Find where the given text appears and provide that cell's center as (X, Y) coordinate. 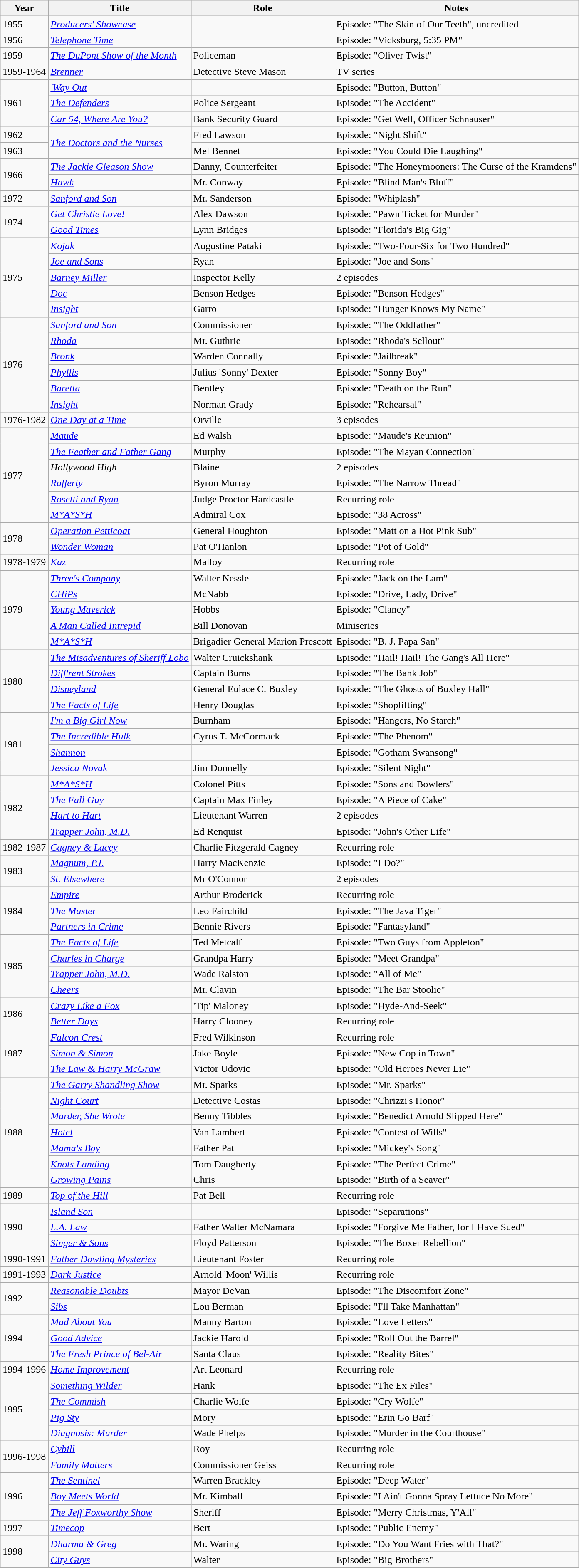
1996 (24, 1496)
1996-1998 (24, 1457)
Jake Boyle (262, 1053)
Episode: "Merry Christmas, Y'All" (456, 1512)
1994 (24, 1338)
Episode: "Reality Bites" (456, 1354)
Mr. Conway (262, 182)
Hank (262, 1385)
Pig Sty (120, 1417)
Mayor DeVan (262, 1291)
Episode: "Murder in the Courthouse" (456, 1433)
Episode: "Deep Water" (456, 1481)
1982 (24, 808)
Episode: "Mickey's Song" (456, 1148)
1983 (24, 871)
Episode: "Sons and Bowlers" (456, 784)
1956 (24, 40)
Detective Costas (262, 1101)
The Fresh Prince of Bel-Air (120, 1354)
Operation Petticoat (120, 531)
Bert (262, 1528)
1995 (24, 1409)
Lieutenant Foster (262, 1259)
Episode: "Shoplifting" (456, 705)
Episode: "Jailbreak" (456, 356)
Episode: "Old Heroes Never Lie" (456, 1069)
Lieutenant Warren (262, 816)
Lynn Bridges (262, 230)
Episode: "The Honeymooners: The Curse of the Kramdens" (456, 166)
Danny, Counterfeiter (262, 166)
Benson Hedges (262, 293)
Maude (120, 435)
Episode: "Pot of Gold" (456, 547)
Cybill (120, 1449)
Episode: "Rehearsal" (456, 404)
Detective Steve Mason (262, 72)
Knots Landing (120, 1164)
Diff'rent Strokes (120, 673)
The Fall Guy (120, 800)
Episode: "38 Across" (456, 515)
Episode: "The Java Tiger" (456, 910)
Partners in Crime (120, 926)
1959-1964 (24, 72)
Mama's Boy (120, 1148)
Episode: "Oliver Twist" (456, 56)
3 episodes (456, 420)
Mr. Guthrie (262, 341)
The Commish (120, 1401)
Episode: "Silent Night" (456, 768)
Falcon Crest (120, 1037)
Episode: "I'll Take Manhattan" (456, 1306)
Hollywood High (120, 467)
Episode: "Vicksburg, 5:35 PM" (456, 40)
Episode: "Love Letters" (456, 1322)
Harry MacKenzie (262, 863)
Walter (262, 1560)
Walter Cruickshank (262, 657)
Charles in Charge (120, 958)
Manny Barton (262, 1322)
Fred Lawson (262, 135)
Episode: "You Could Die Laughing" (456, 151)
Episode: "Chrizzi's Honor" (456, 1101)
Episode: "Get Well, Officer Schnauser" (456, 119)
Episode: "The Discomfort Zone" (456, 1291)
Ed Walsh (262, 435)
Wade Phelps (262, 1433)
Three's Company (120, 578)
Boy Meets World (120, 1496)
The Sentinel (120, 1481)
Alex Dawson (262, 214)
Mr. Waring (262, 1544)
Something Wilder (120, 1385)
Empire (120, 895)
1979 (24, 610)
Victor Udovic (262, 1069)
Episode: "Two Guys from Appleton" (456, 942)
Father Dowling Mysteries (120, 1259)
1991-1993 (24, 1275)
L.A. Law (120, 1227)
Police Sergeant (262, 103)
Pat Bell (262, 1195)
Rhoda (120, 341)
Notes (456, 8)
Murder, She Wrote (120, 1116)
General Houghton (262, 531)
1987 (24, 1053)
Episode: "Big Brothers" (456, 1560)
Hotel (120, 1132)
1962 (24, 135)
Murphy (262, 451)
Role (262, 8)
Sheriff (262, 1512)
Episode: "Clancy" (456, 610)
Diagnosis: Murder (120, 1433)
Episode: "Sonny Boy" (456, 372)
Bennie Rivers (262, 926)
Episode: "Hyde-And-Seek" (456, 1006)
TV series (456, 72)
Episode: "Drive, Lady, Drive" (456, 594)
St. Elsewhere (120, 879)
Good Times (120, 230)
Episode: "New Cop in Town" (456, 1053)
Mel Bennet (262, 151)
A Man Called Intrepid (120, 626)
Episode: "Separations" (456, 1212)
1959 (24, 56)
Bronk (120, 356)
Producers' Showcase (120, 24)
Henry Douglas (262, 705)
Disneyland (120, 689)
1988 (24, 1132)
Rosetti and Ryan (120, 499)
Mr. Sanderson (262, 198)
Hobbs (262, 610)
Singer & Sons (120, 1243)
Inspector Kelly (262, 277)
Episode: "Blind Man's Bluff" (456, 182)
Episode: "Rhoda's Sellout" (456, 341)
1986 (24, 1014)
Van Lambert (262, 1132)
1961 (24, 103)
CHiPs (120, 594)
Title (120, 8)
1977 (24, 475)
Rafferty (120, 483)
Jessica Novak (120, 768)
Reasonable Doubts (120, 1291)
1974 (24, 222)
The Jeff Foxworthy Show (120, 1512)
Sibs (120, 1306)
1972 (24, 198)
Episode: "Hail! Hail! The Gang's All Here" (456, 657)
Warden Connally (262, 356)
The Jackie Gleason Show (120, 166)
Episode: "Death on the Run" (456, 388)
Bentley (262, 388)
Policeman (262, 56)
Joe and Sons (120, 262)
1997 (24, 1528)
Magnum, P.I. (120, 863)
Telephone Time (120, 40)
Episode: "Mr. Sparks" (456, 1085)
City Guys (120, 1560)
Episode: "Maude's Reunion" (456, 435)
Episode: "The Bank Job" (456, 673)
Good Advice (120, 1338)
Episode: "Jack on the Lam" (456, 578)
Episode: "The Boxer Rebellion" (456, 1243)
Mr. Sparks (262, 1085)
Cyrus T. McCormack (262, 737)
1963 (24, 151)
Episode: "Two-Four-Six for Two Hundred" (456, 246)
Growing Pains (120, 1180)
Jackie Harold (262, 1338)
Episode: "Meet Grandpa" (456, 958)
Kojak (120, 246)
Pat O'Hanlon (262, 547)
Episode: "Florida's Big Gig" (456, 230)
Mad About You (120, 1322)
General Eulace C. Buxley (262, 689)
Barney Miller (120, 277)
1975 (24, 277)
Art Leonard (262, 1370)
Episode: "Whiplash" (456, 198)
Brenner (120, 72)
Julius 'Sonny' Dexter (262, 372)
Family Matters (120, 1464)
Episode: "All of Me" (456, 974)
Arthur Broderick (262, 895)
Commissioner Geiss (262, 1464)
Miniseries (456, 626)
Island Son (120, 1212)
Episode: "Roll Out the Barrel" (456, 1338)
Father Pat (262, 1148)
Garro (262, 309)
Baretta (120, 388)
Episode: "Matt on a Hot Pink Sub" (456, 531)
Mr. Kimball (262, 1496)
Shannon (120, 752)
1998 (24, 1552)
Wade Ralston (262, 974)
Charlie Wolfe (262, 1401)
The Misadventures of Sheriff Lobo (120, 657)
Timecop (120, 1528)
Simon & Simon (120, 1053)
Episode: "Hunger Knows My Name" (456, 309)
1978 (24, 539)
1982-1987 (24, 847)
Ed Renquist (262, 831)
1994-1996 (24, 1370)
Phyllis (120, 372)
Episode: "Button, Button" (456, 87)
Hart to Hart (120, 816)
Episode: "Benson Hedges" (456, 293)
Dark Justice (120, 1275)
Hawk (120, 182)
Top of the Hill (120, 1195)
Mr. Clavin (262, 990)
Episode: "The Oddfather" (456, 325)
Cagney & Lacey (120, 847)
The Defenders (120, 103)
Dharma & Greg (120, 1544)
Jim Donnelly (262, 768)
Episode: "The Narrow Thread" (456, 483)
Episode: "I Do?" (456, 863)
The Law & Harry McGraw (120, 1069)
Arnold 'Moon' Willis (262, 1275)
Episode: "The Ex Files" (456, 1385)
1990 (24, 1227)
Chris (262, 1180)
1980 (24, 681)
1976 (24, 364)
1976-1982 (24, 420)
Episode: "Joe and Sons" (456, 262)
Episode: "Erin Go Barf" (456, 1417)
Ryan (262, 262)
Roy (262, 1449)
Benny Tibbles (262, 1116)
Tom Daugherty (262, 1164)
Episode: "Public Enemy" (456, 1528)
Wonder Woman (120, 547)
Grandpa Harry (262, 958)
Mory (262, 1417)
Kaz (120, 562)
The Master (120, 910)
Better Days (120, 1021)
Admiral Cox (262, 515)
Ted Metcalf (262, 942)
Episode: "Contest of Wills" (456, 1132)
1978-1979 (24, 562)
Episode: "Forgive Me Father, for I Have Sued" (456, 1227)
I'm a Big Girl Now (120, 721)
Norman Grady (262, 404)
1955 (24, 24)
Harry Clooney (262, 1021)
Episode: "The Skin of Our Teeth", uncredited (456, 24)
1984 (24, 910)
Orville (262, 420)
Episode: "Do You Want Fries with That?" (456, 1544)
Mr O'Connor (262, 879)
1989 (24, 1195)
Doc (120, 293)
Episode: "The Bar Stoolie" (456, 990)
Charlie Fitzgerald Cagney (262, 847)
Blaine (262, 467)
Floyd Patterson (262, 1243)
Episode: "Pawn Ticket for Murder" (456, 214)
1981 (24, 744)
Fred Wilkinson (262, 1037)
Lou Berman (262, 1306)
Episode: "Hangers, No Starch" (456, 721)
Malloy (262, 562)
Byron Murray (262, 483)
Episode: "Birth of a Seaver" (456, 1180)
Burnham (262, 721)
Episode: "The Ghosts of Buxley Hall" (456, 689)
Home Improvement (120, 1370)
Episode: "The Accident" (456, 103)
Year (24, 8)
Episode: "Cry Wolfe" (456, 1401)
Father Walter McNamara (262, 1227)
The Feather and Father Gang (120, 451)
McNabb (262, 594)
Augustine Pataki (262, 246)
Colonel Pitts (262, 784)
Get Christie Love! (120, 214)
Crazy Like a Fox (120, 1006)
Warren Brackley (262, 1481)
Bill Donovan (262, 626)
Walter Nessle (262, 578)
'Way Out (120, 87)
Episode: "The Perfect Crime" (456, 1164)
Car 54, Where Are You? (120, 119)
The Incredible Hulk (120, 737)
Brigadier General Marion Prescott (262, 641)
'Tip' Maloney (262, 1006)
Episode: "A Piece of Cake" (456, 800)
1985 (24, 966)
1990-1991 (24, 1259)
Young Maverick (120, 610)
Judge Proctor Hardcastle (262, 499)
1966 (24, 174)
Episode: "Benedict Arnold Slipped Here" (456, 1116)
Episode: "John's Other Life" (456, 831)
The Garry Shandling Show (120, 1085)
The DuPont Show of the Month (120, 56)
Night Court (120, 1101)
Episode: "B. J. Papa San" (456, 641)
Captain Burns (262, 673)
Episode: "The Phenom" (456, 737)
Episode: "Gotham Swansong" (456, 752)
Episode: "The Mayan Connection" (456, 451)
1992 (24, 1298)
Episode: "I Ain't Gonna Spray Lettuce No More" (456, 1496)
Cheers (120, 990)
Captain Max Finley (262, 800)
Episode: "Night Shift" (456, 135)
Bank Security Guard (262, 119)
Episode: "Fantasyland" (456, 926)
The Doctors and the Nurses (120, 143)
One Day at a Time (120, 420)
Commissioner (262, 325)
Santa Claus (262, 1354)
Leo Fairchild (262, 910)
